Provide the [x, y] coordinate of the cell's center where the given text is located.  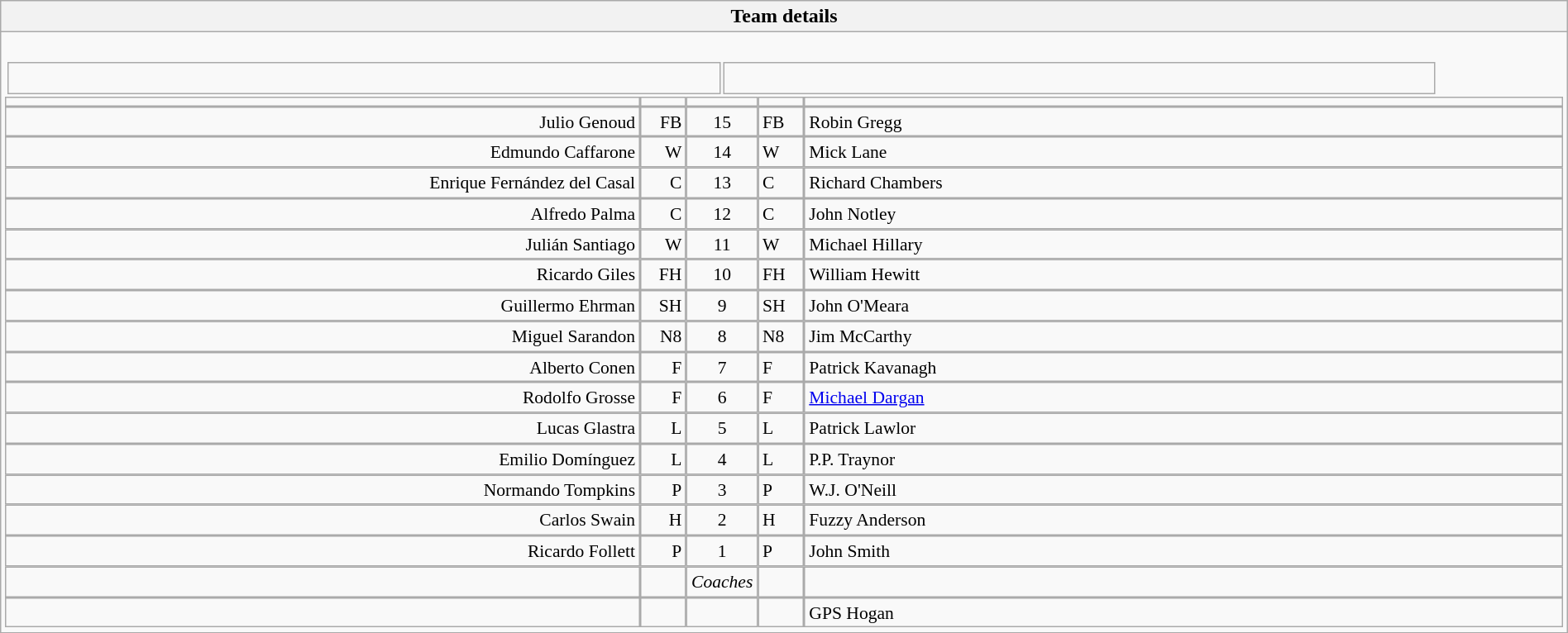
Coaches [722, 582]
12 [722, 213]
Jim McCarthy [1184, 336]
13 [722, 183]
Ricardo Giles [323, 274]
Robin Gregg [1184, 122]
15 [722, 122]
Michael Hillary [1184, 245]
4 [722, 459]
Carlos Swain [323, 521]
John Notley [1184, 213]
Ricardo Follett [323, 550]
Rodolfo Grosse [323, 398]
Richard Chambers [1184, 183]
7 [722, 367]
Miguel Sarandon [323, 336]
Patrick Kavanagh [1184, 367]
14 [722, 152]
Julio Genoud [323, 122]
Alberto Conen [323, 367]
P.P. Traynor [1184, 459]
1 [722, 550]
Edmundo Caffarone [323, 152]
Emilio Domínguez [323, 459]
GPS Hogan [1184, 613]
John O'Meara [1184, 306]
5 [722, 428]
Mick Lane [1184, 152]
Lucas Glastra [323, 428]
Guillermo Ehrman [323, 306]
Normando Tompkins [323, 489]
8 [722, 336]
9 [722, 306]
Enrique Fernández del Casal [323, 183]
6 [722, 398]
Patrick Lawlor [1184, 428]
Team details [784, 17]
John Smith [1184, 550]
11 [722, 245]
William Hewitt [1184, 274]
10 [722, 274]
3 [722, 489]
W.J. O'Neill [1184, 489]
2 [722, 521]
Alfredo Palma [323, 213]
Michael Dargan [1184, 398]
Fuzzy Anderson [1184, 521]
Julián Santiago [323, 245]
